Capture the cell that displays the provided text and extract its [X, Y] central coordinate. 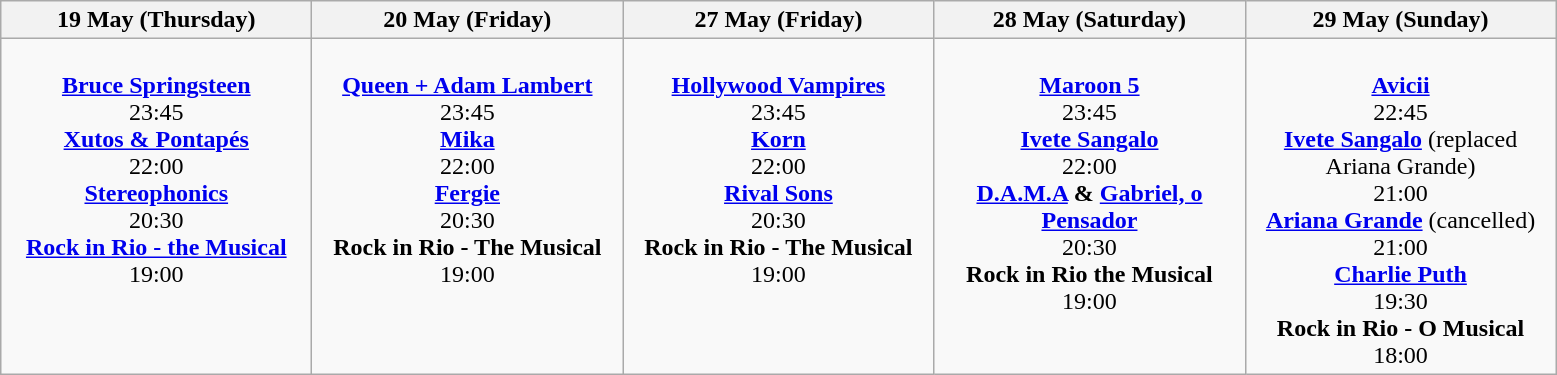
Queen + Adam Lambert 23:45 Mika 22:00 Fergie 20:30 Rock in Rio - The Musical 19:00 [468, 206]
Avicii 22:45 Ivete Sangalo (replaced Ariana Grande) 21:00 Ariana Grande (cancelled) 21:00 Charlie Puth 19:30 Rock in Rio - O Musical 18:00 [1400, 206]
19 May (Thursday) [156, 20]
Hollywood Vampires 23:45 Korn 22:00 Rival Sons 20:30 Rock in Rio - The Musical 19:00 [778, 206]
28 May (Saturday) [1090, 20]
20 May (Friday) [468, 20]
Bruce Springsteen 23:45 Xutos & Pontapés 22:00 Stereophonics 20:30 Rock in Rio - the Musical 19:00 [156, 206]
27 May (Friday) [778, 20]
29 May (Sunday) [1400, 20]
Maroon 5 23:45 Ivete Sangalo 22:00 D.A.M.A & Gabriel, o Pensador 20:30 Rock in Rio the Musical 19:00 [1090, 206]
